Pinpoint the cell where the given text exists, returning its [X, Y] midpoint coordinate. 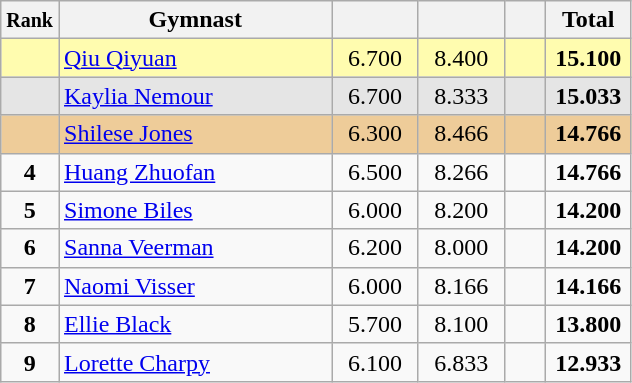
Shilese Jones [195, 134]
8 [30, 324]
8.000 [461, 248]
Simone Biles [195, 210]
15.100 [588, 58]
Rank [30, 20]
5.700 [375, 324]
8.466 [461, 134]
6.200 [375, 248]
Ellie Black [195, 324]
15.033 [588, 96]
8.166 [461, 286]
6.300 [375, 134]
6.500 [375, 172]
Sanna Veerman [195, 248]
7 [30, 286]
Total [588, 20]
6.833 [461, 362]
Lorette Charpy [195, 362]
9 [30, 362]
8.333 [461, 96]
13.800 [588, 324]
6.100 [375, 362]
8.200 [461, 210]
Naomi Visser [195, 286]
14.166 [588, 286]
8.266 [461, 172]
5 [30, 210]
12.933 [588, 362]
8.400 [461, 58]
4 [30, 172]
8.100 [461, 324]
Kaylia Nemour [195, 96]
Qiu Qiyuan [195, 58]
Huang Zhuofan [195, 172]
6 [30, 248]
Gymnast [195, 20]
